Output the (X, Y) coordinate of the center of the cell containing the given text.  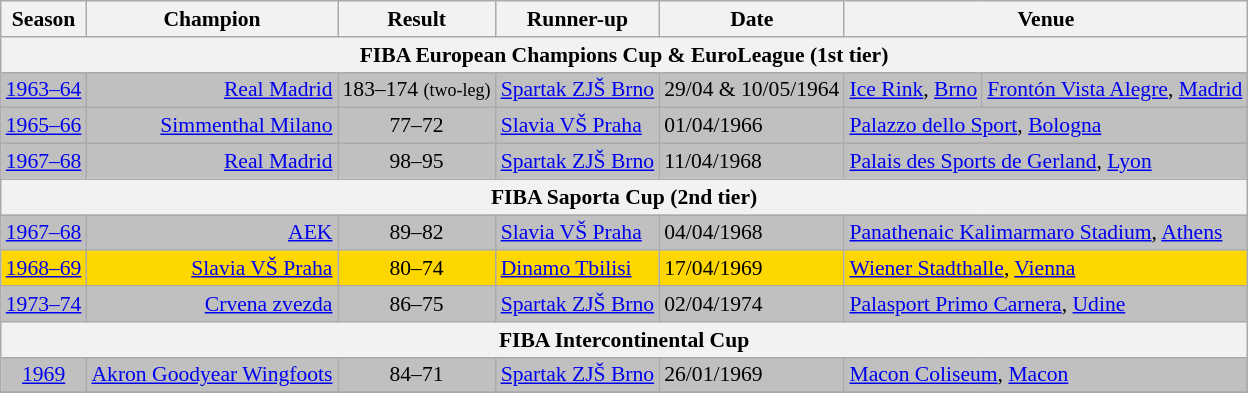
29/04 & 10/05/1964 (752, 90)
Result (417, 19)
Palais des Sports de Gerland, Lyon (1046, 162)
Panathenaic Kalimarmaro Stadium, Athens (1046, 233)
17/04/1969 (752, 269)
FIBA European Champions Cup & EuroLeague (1st tier) (624, 55)
Simmenthal Milano (212, 126)
Frontón Vista Alegre, Madrid (1114, 90)
04/04/1968 (752, 233)
86–75 (417, 304)
98–95 (417, 162)
26/01/1969 (752, 375)
Akron Goodyear Wingfoots (212, 375)
FIBA Intercontinental Cup (624, 340)
1968–69 (44, 269)
Ice Rink, Brno (913, 90)
AEK (212, 233)
84–71 (417, 375)
Crvena zvezda (212, 304)
Date (752, 19)
Season (44, 19)
Champion (212, 19)
1973–74 (44, 304)
89–82 (417, 233)
Palazzo dello Sport, Bologna (1046, 126)
Dinamo Tbilisi (578, 269)
Runner-up (578, 19)
Wiener Stadthalle, Vienna (1046, 269)
11/04/1968 (752, 162)
1969 (44, 375)
01/04/1966 (752, 126)
1963–64 (44, 90)
183–174 (two-leg) (417, 90)
77–72 (417, 126)
Palasport Primo Carnera, Udine (1046, 304)
FIBA Saporta Cup (2nd tier) (624, 197)
80–74 (417, 269)
1965–66 (44, 126)
Venue (1046, 19)
Macon Coliseum, Macon (1046, 375)
02/04/1974 (752, 304)
